Output the [X, Y] coordinate of the center of the cell containing the given text.  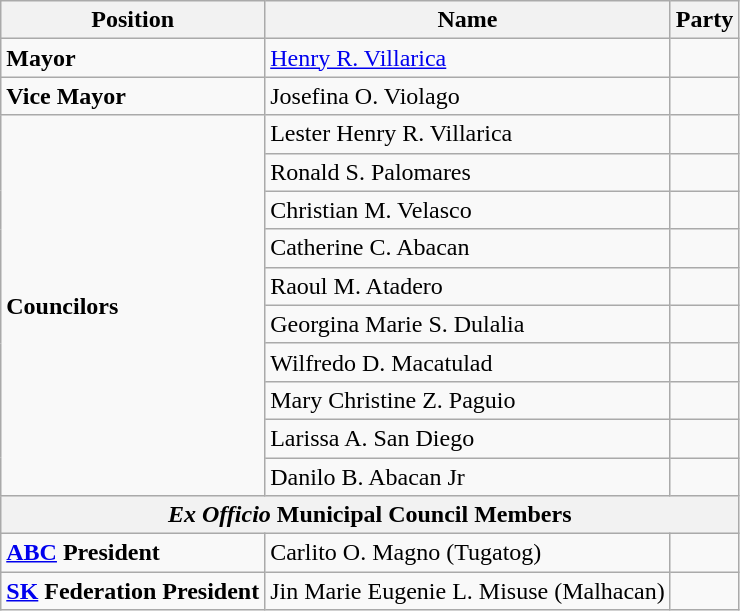
SK Federation President [133, 591]
Name [468, 20]
Henry R. Villarica [468, 58]
Councilors [133, 306]
ABC President [133, 553]
Josefina O. Violago [468, 96]
Danilo B. Abacan Jr [468, 477]
Mayor [133, 58]
Wilfredo D. Macatulad [468, 362]
Larissa A. San Diego [468, 438]
Carlito O. Magno (Tugatog) [468, 553]
Ronald S. Palomares [468, 172]
Raoul M. Atadero [468, 286]
Lester Henry R. Villarica [468, 134]
Ex Officio Municipal Council Members [370, 515]
Party [704, 20]
Jin Marie Eugenie L. Misuse (Malhacan) [468, 591]
Christian M. Velasco [468, 210]
Position [133, 20]
Mary Christine Z. Paguio [468, 400]
Vice Mayor [133, 96]
Catherine C. Abacan [468, 248]
Georgina Marie S. Dulalia [468, 324]
